Identify which cell holds the provided text, then report its [x, y] central coordinate. 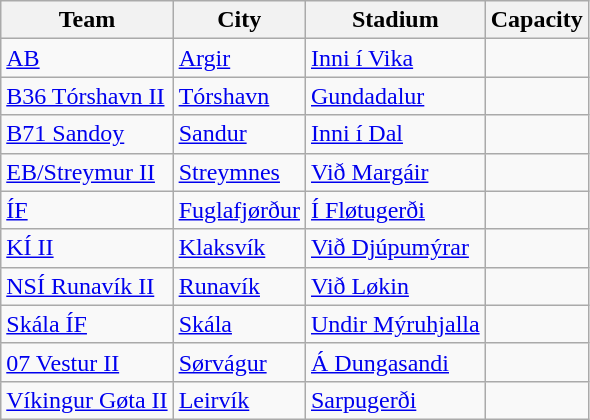
Skála [239, 324]
Undir Mýruhjalla [395, 324]
NSÍ Runavík II [87, 286]
Við Djúpumýrar [395, 248]
Víkingur Gøta II [87, 400]
Inni í Dal [395, 134]
KÍ II [87, 248]
AB [87, 58]
Inni í Vika [395, 58]
B71 Sandoy [87, 134]
Gundadalur [395, 96]
Sørvágur [239, 362]
Capacity [536, 20]
Skála ÍF [87, 324]
Á Dungasandi [395, 362]
Klaksvík [239, 248]
Sandur [239, 134]
Við Løkin [395, 286]
Sarpugerði [395, 400]
Í Fløtugerði [395, 210]
Við Margáir [395, 172]
Fuglafjørður [239, 210]
ÍF [87, 210]
EB/Streymur II [87, 172]
B36 Tórshavn II [87, 96]
Team [87, 20]
Argir [239, 58]
07 Vestur II [87, 362]
Streymnes [239, 172]
City [239, 20]
Tórshavn [239, 96]
Stadium [395, 20]
Leirvík [239, 400]
Runavík [239, 286]
